From the cell containing the given text, extract its center point as (x, y) coordinate. 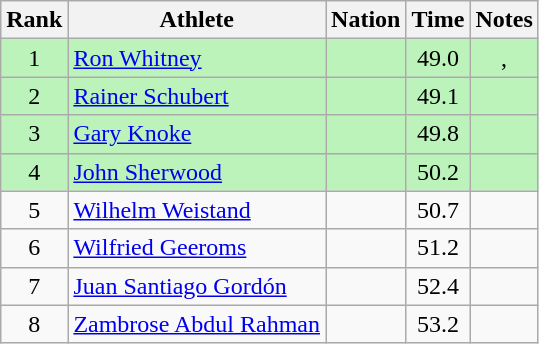
8 (34, 324)
49.0 (438, 58)
Wilhelm Weistand (197, 210)
, (504, 58)
Time (438, 20)
49.8 (438, 134)
Juan Santiago Gordón (197, 286)
1 (34, 58)
Zambrose Abdul Rahman (197, 324)
7 (34, 286)
52.4 (438, 286)
Gary Knoke (197, 134)
51.2 (438, 248)
Rainer Schubert (197, 96)
4 (34, 172)
49.1 (438, 96)
3 (34, 134)
53.2 (438, 324)
Notes (504, 20)
2 (34, 96)
Ron Whitney (197, 58)
5 (34, 210)
50.7 (438, 210)
6 (34, 248)
Rank (34, 20)
Nation (366, 20)
John Sherwood (197, 172)
50.2 (438, 172)
Wilfried Geeroms (197, 248)
Athlete (197, 20)
